Extract the [X, Y] coordinate from the center of the cell holding the provided text.  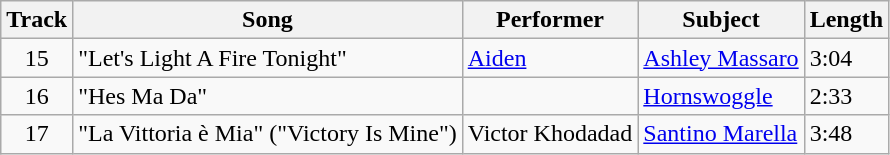
Length [846, 20]
Victor Khodadad [550, 134]
"Hes Ma Da" [268, 96]
3:48 [846, 134]
Song [268, 20]
3:04 [846, 58]
Aiden [550, 58]
17 [37, 134]
Track [37, 20]
Hornswoggle [721, 96]
Subject [721, 20]
Performer [550, 20]
"Let's Light A Fire Tonight" [268, 58]
15 [37, 58]
Ashley Massaro [721, 58]
Santino Marella [721, 134]
16 [37, 96]
"La Vittoria è Mia" ("Victory Is Mine") [268, 134]
2:33 [846, 96]
